Capture the cell that displays the provided text and extract its (X, Y) central coordinate. 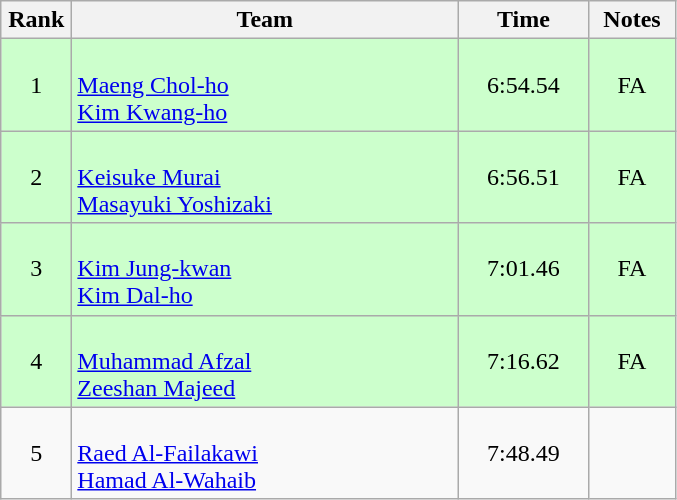
Notes (632, 20)
Rank (36, 20)
Maeng Chol-hoKim Kwang-ho (265, 85)
Time (524, 20)
Keisuke MuraiMasayuki Yoshizaki (265, 177)
Team (265, 20)
Raed Al-FailakawiHamad Al-Wahaib (265, 453)
4 (36, 361)
7:01.46 (524, 269)
7:16.62 (524, 361)
1 (36, 85)
Muhammad AfzalZeeshan Majeed (265, 361)
2 (36, 177)
5 (36, 453)
7:48.49 (524, 453)
6:56.51 (524, 177)
6:54.54 (524, 85)
Kim Jung-kwanKim Dal-ho (265, 269)
3 (36, 269)
